Locate the cell with the specified text and output its (X, Y) center coordinate. 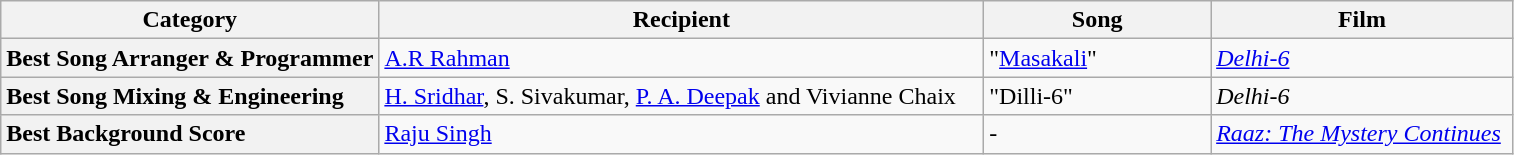
H. Sridhar, S. Sivakumar, P. A. Deepak and Vivianne Chaix (682, 96)
Best Song Mixing & Engineering (190, 96)
Category (190, 20)
Raju Singh (682, 134)
Recipient (682, 20)
Song (1098, 20)
"Masakali" (1098, 58)
"Dilli-6" (1098, 96)
Best Song Arranger & Programmer (190, 58)
Best Background Score (190, 134)
A.R Rahman (682, 58)
Raaz: The Mystery Continues (1362, 134)
Film (1362, 20)
- (1098, 134)
